Extract the (X, Y) coordinate from the center of the cell holding the provided text.  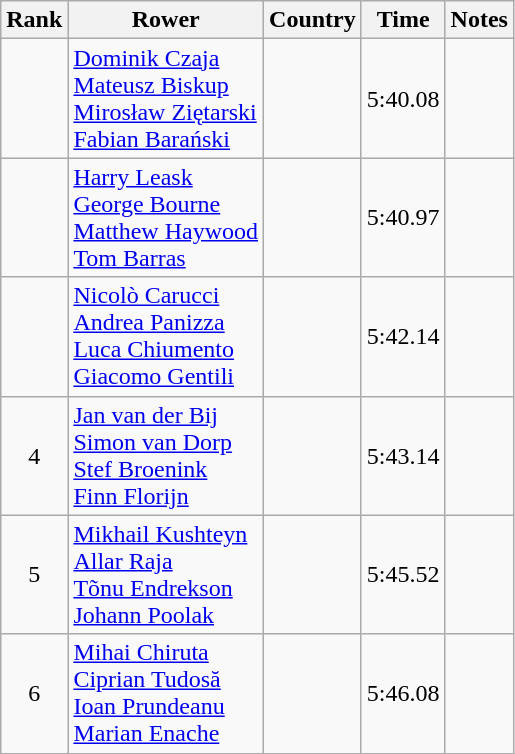
5:40.08 (403, 98)
Dominik CzajaMateusz BiskupMirosław ZiętarskiFabian Barański (166, 98)
Mikhail KushteynAllar RajaTõnu EndreksonJohann Poolak (166, 574)
5:42.14 (403, 336)
Rank (34, 20)
5:43.14 (403, 456)
Harry LeaskGeorge BourneMatthew HaywoodTom Barras (166, 218)
Mihai ChirutaCiprian TudosăIoan PrundeanuMarian Enache (166, 694)
Time (403, 20)
5:45.52 (403, 574)
5 (34, 574)
Nicolò CarucciAndrea PanizzaLuca ChiumentoGiacomo Gentili (166, 336)
5:46.08 (403, 694)
Jan van der BijSimon van DorpStef BroeninkFinn Florijn (166, 456)
4 (34, 456)
5:40.97 (403, 218)
Notes (479, 20)
Rower (166, 20)
6 (34, 694)
Country (313, 20)
